From the cell containing the given text, extract its center point as (x, y) coordinate. 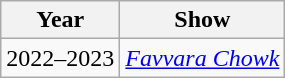
Year (60, 20)
Show (202, 20)
Favvara Chowk (202, 58)
2022–2023 (60, 58)
